For the text-containing cell, return its midpoint in [x, y] coordinate format. 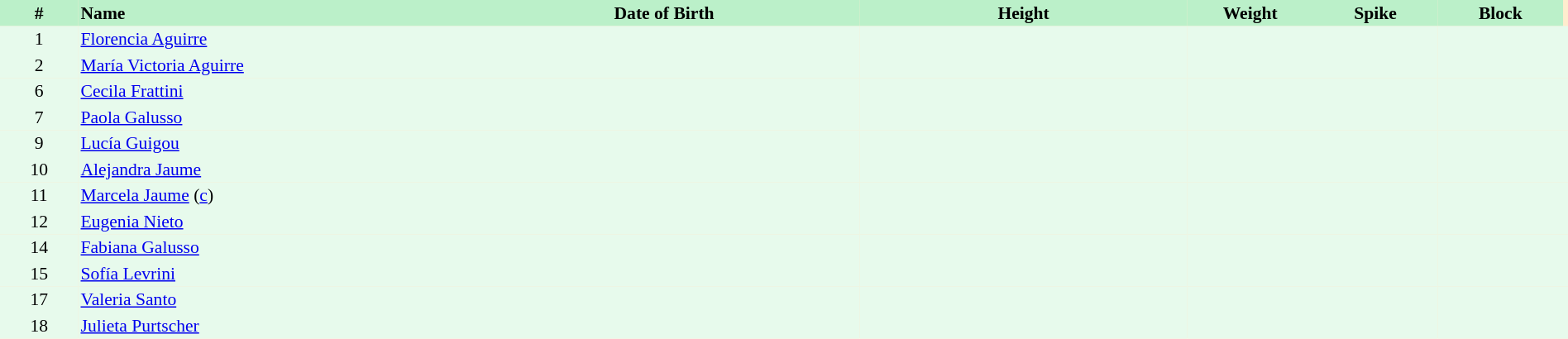
12 [39, 222]
Alejandra Jaume [273, 169]
Weight [1250, 13]
Height [1024, 13]
Marcela Jaume (c) [273, 195]
Spike [1374, 13]
María Victoria Aguirre [273, 65]
Eugenia Nieto [273, 222]
Name [273, 13]
# [39, 13]
10 [39, 169]
15 [39, 274]
14 [39, 248]
Julieta Purtscher [273, 326]
Lucía Guigou [273, 144]
11 [39, 195]
6 [39, 91]
Valeria Santo [273, 299]
7 [39, 117]
17 [39, 299]
Block [1500, 13]
Cecila Frattini [273, 91]
9 [39, 144]
18 [39, 326]
Date of Birth [664, 13]
Fabiana Galusso [273, 248]
Sofía Levrini [273, 274]
Florencia Aguirre [273, 40]
Paola Galusso [273, 117]
2 [39, 65]
1 [39, 40]
